Return [x, y] of the center of cell containing provided text 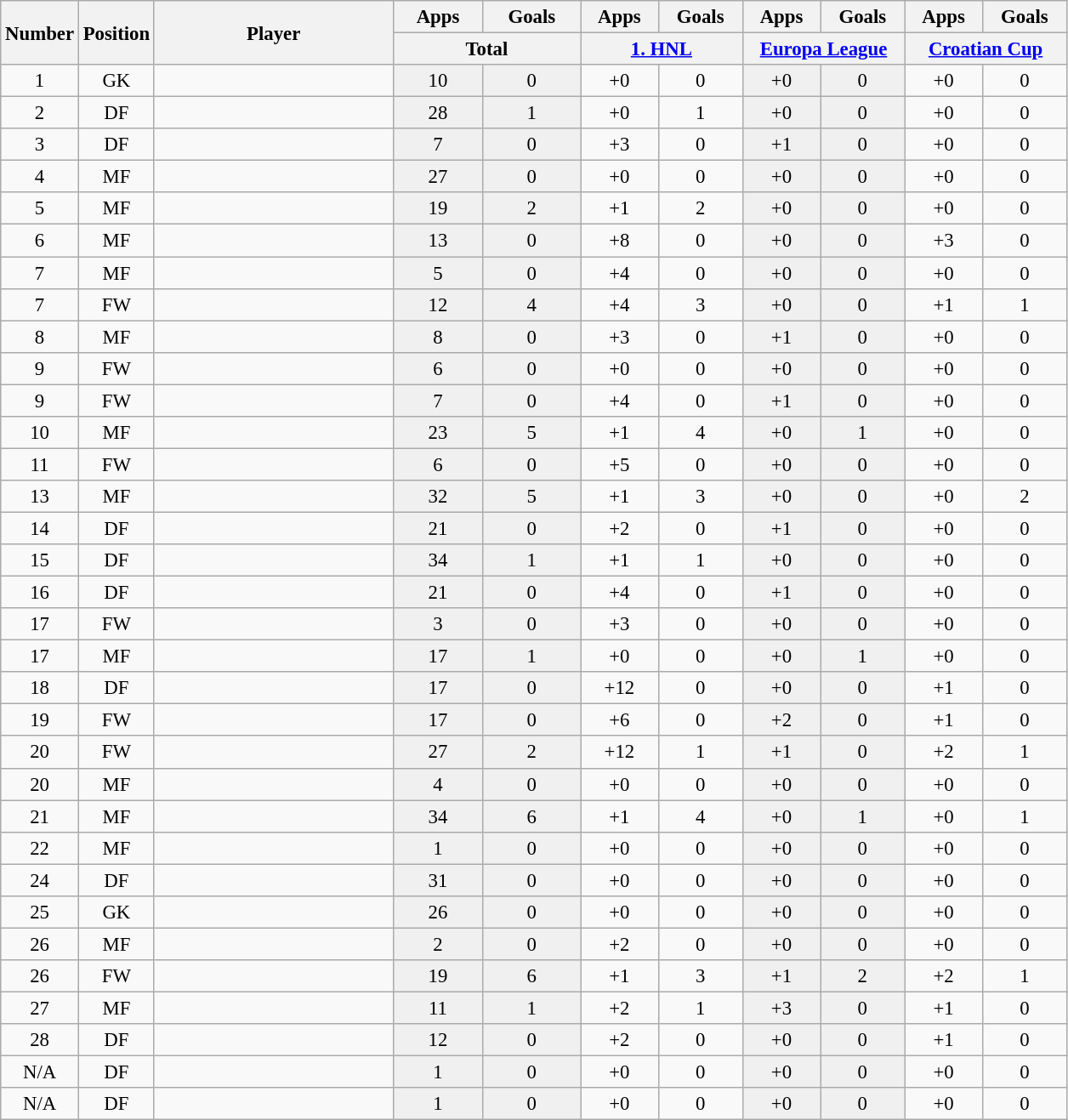
15 [40, 560]
14 [40, 528]
Position [116, 32]
Player [274, 32]
25 [40, 912]
22 [40, 848]
16 [40, 593]
Croatian Cup [986, 49]
Total [486, 49]
+6 [620, 720]
Europa League [823, 49]
23 [438, 433]
+8 [620, 241]
31 [438, 880]
18 [40, 688]
32 [438, 497]
1. HNL [662, 49]
24 [40, 880]
+5 [620, 464]
Number [40, 32]
